Detect which cell encompasses the target text, then output its (x, y) center coordinate. 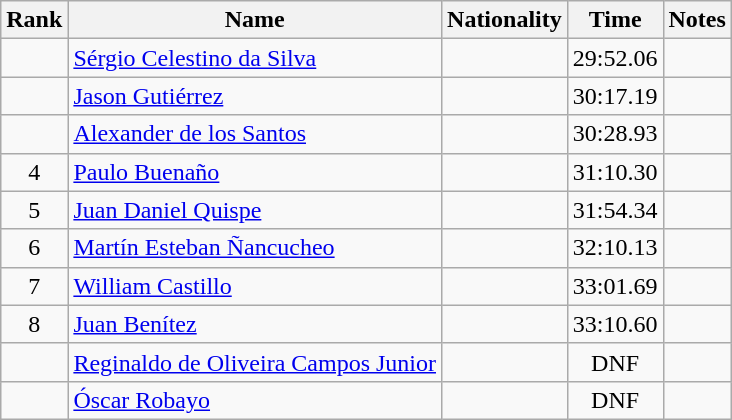
29:52.06 (615, 58)
Paulo Buenaño (255, 172)
Name (255, 20)
Time (615, 20)
30:17.19 (615, 96)
5 (34, 210)
Martín Esteban Ñancucheo (255, 248)
33:01.69 (615, 286)
4 (34, 172)
30:28.93 (615, 134)
Jason Gutiérrez (255, 96)
31:10.30 (615, 172)
6 (34, 248)
32:10.13 (615, 248)
Óscar Robayo (255, 400)
8 (34, 324)
Rank (34, 20)
William Castillo (255, 286)
Nationality (505, 20)
31:54.34 (615, 210)
33:10.60 (615, 324)
Juan Daniel Quispe (255, 210)
Sérgio Celestino da Silva (255, 58)
7 (34, 286)
Notes (697, 20)
Alexander de los Santos (255, 134)
Reginaldo de Oliveira Campos Junior (255, 362)
Juan Benítez (255, 324)
